For the text-containing cell, return its midpoint in [X, Y] coordinate format. 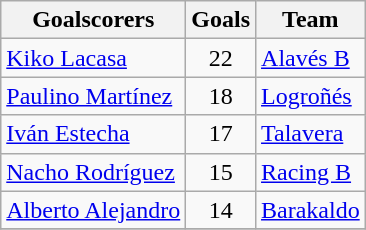
Goals [221, 20]
22 [221, 58]
Paulino Martínez [94, 96]
Alavés B [311, 58]
Racing B [311, 172]
Talavera [311, 134]
Iván Estecha [94, 134]
Kiko Lacasa [94, 58]
Logroñés [311, 96]
18 [221, 96]
Goalscorers [94, 20]
Barakaldo [311, 210]
Alberto Alejandro [94, 210]
15 [221, 172]
17 [221, 134]
14 [221, 210]
Team [311, 20]
Nacho Rodríguez [94, 172]
